Determine the [x, y] coordinate at the center of the cell enclosing the given text.  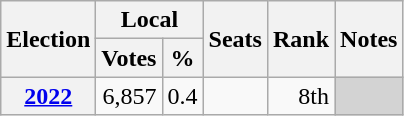
Local [150, 20]
Notes [369, 39]
6,857 [129, 96]
Election [48, 39]
2022 [48, 96]
Seats [235, 39]
Rank [300, 39]
8th [300, 96]
% [182, 58]
Votes [129, 58]
0.4 [182, 96]
